Search for the cell housing the specified text and yield its [x, y] center coordinate. 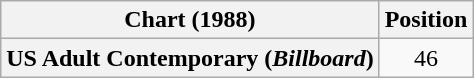
Chart (1988) [190, 20]
Position [426, 20]
US Adult Contemporary (Billboard) [190, 58]
46 [426, 58]
